Extract the (x, y) coordinate from the center of the cell holding the provided text.  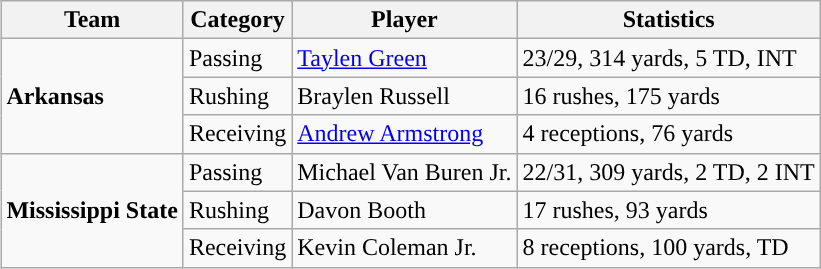
16 rushes, 175 yards (668, 96)
Statistics (668, 20)
Kevin Coleman Jr. (404, 248)
Andrew Armstrong (404, 134)
4 receptions, 76 yards (668, 134)
Mississippi State (92, 210)
Michael Van Buren Jr. (404, 172)
Arkansas (92, 96)
Player (404, 20)
17 rushes, 93 yards (668, 210)
Category (237, 20)
23/29, 314 yards, 5 TD, INT (668, 58)
Davon Booth (404, 210)
Braylen Russell (404, 96)
22/31, 309 yards, 2 TD, 2 INT (668, 172)
Taylen Green (404, 58)
Team (92, 20)
8 receptions, 100 yards, TD (668, 248)
